Return (x, y) of the center of cell containing provided text 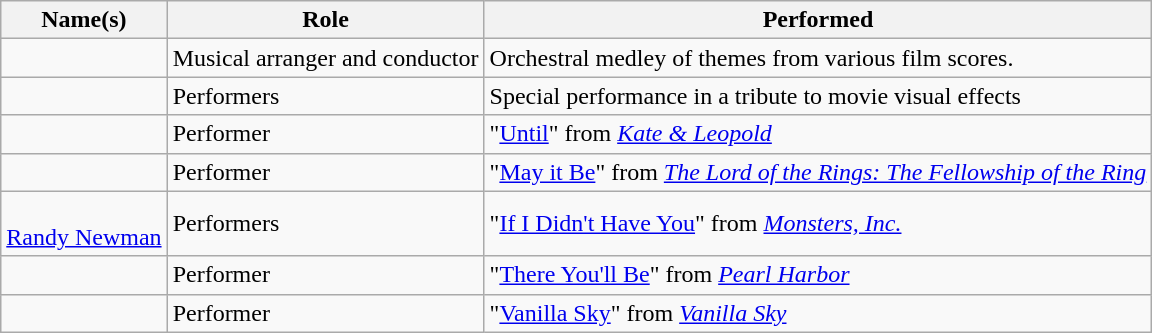
"May it Be" from The Lord of the Rings: The Fellowship of the Ring (818, 172)
Role (326, 20)
"Vanilla Sky" from Vanilla Sky (818, 313)
"Until" from Kate & Leopold (818, 134)
"If I Didn't Have You" from Monsters, Inc. (818, 224)
Performed (818, 20)
"There You'll Be" from Pearl Harbor (818, 275)
Special performance in a tribute to movie visual effects (818, 96)
Orchestral medley of themes from various film scores. (818, 58)
Musical arranger and conductor (326, 58)
Randy Newman (84, 224)
Name(s) (84, 20)
